Detect which cell encompasses the target text, then output its (X, Y) center coordinate. 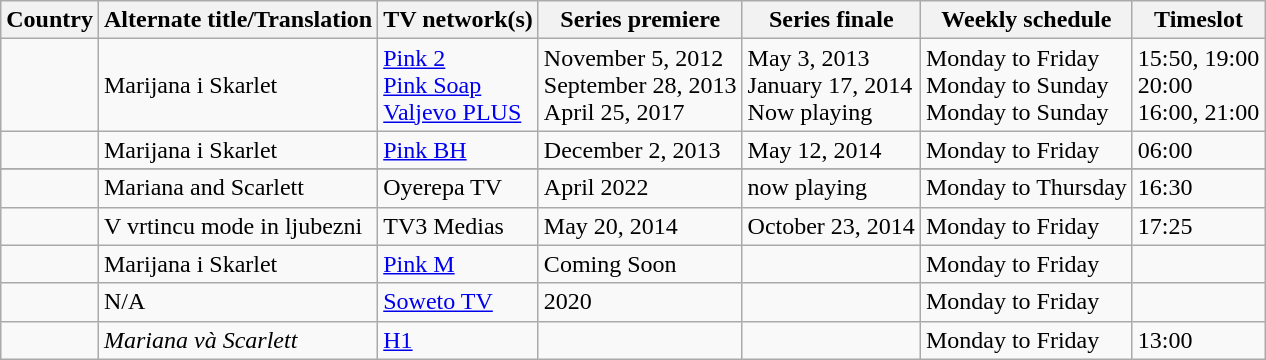
Soweto TV (458, 302)
Mariana và Scarlett (238, 340)
May 20, 2014 (640, 226)
V vrtincu mode in ljubezni (238, 226)
Monday to Thursday (1026, 188)
N/A (238, 302)
Alternate title/Translation (238, 20)
May 3, 2013 January 17, 2014 Now playing (831, 85)
13:00 (1198, 340)
December 2, 2013 (640, 150)
Pink M (458, 264)
H1 (458, 340)
November 5, 2012 September 28, 2013 April 25, 2017 (640, 85)
Weekly schedule (1026, 20)
October 23, 2014 (831, 226)
now playing (831, 188)
TV network(s) (458, 20)
Mariana and Scarlett (238, 188)
15:50, 19:00 20:00 16:00, 21:00 (1198, 85)
Coming Soon (640, 264)
May 12, 2014 (831, 150)
Pink BH (458, 150)
Oyerepa TV (458, 188)
Pink 2 Pink Soap Valjevo PLUS (458, 85)
2020 (640, 302)
Country (50, 20)
TV3 Medias (458, 226)
Monday to Friday Monday to Sunday Monday to Sunday (1026, 85)
17:25 (1198, 226)
Series finale (831, 20)
16:30 (1198, 188)
Series premiere (640, 20)
Timeslot (1198, 20)
06:00 (1198, 150)
April 2022 (640, 188)
